Pinpoint the cell where the given text exists, returning its [x, y] midpoint coordinate. 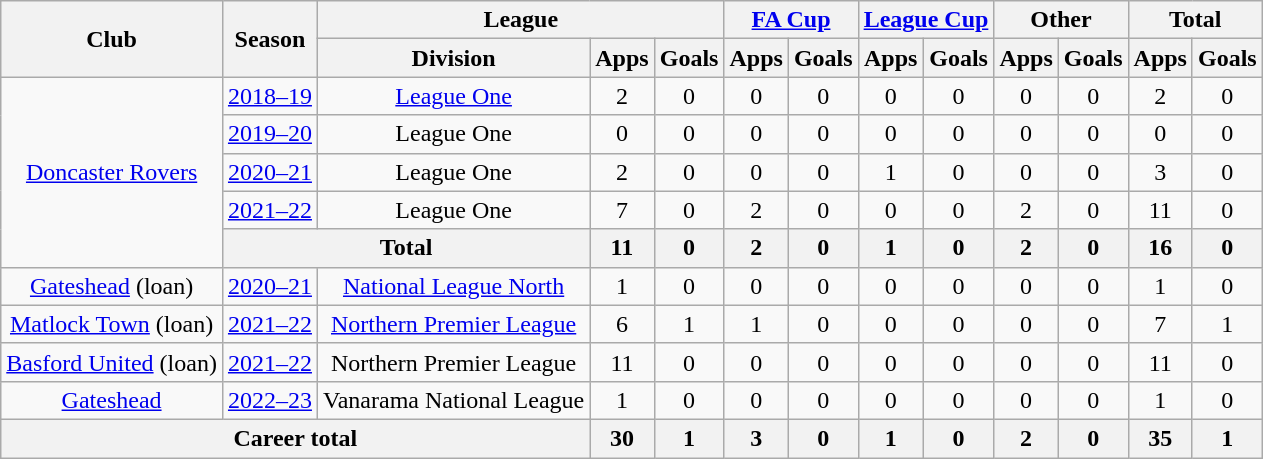
30 [622, 438]
Other [1061, 20]
Basford United (loan) [112, 362]
Gateshead [112, 400]
2022–23 [270, 400]
Division [453, 58]
League Cup [926, 20]
League [520, 20]
Matlock Town (loan) [112, 324]
FA Cup [791, 20]
16 [1160, 248]
Gateshead (loan) [112, 286]
Doncaster Rovers [112, 172]
2018–19 [270, 96]
35 [1160, 438]
Career total [296, 438]
Season [270, 39]
2019–20 [270, 134]
Vanarama National League [453, 400]
6 [622, 324]
Club [112, 39]
National League North [453, 286]
